Locate the cell with the specified text and output its [x, y] center coordinate. 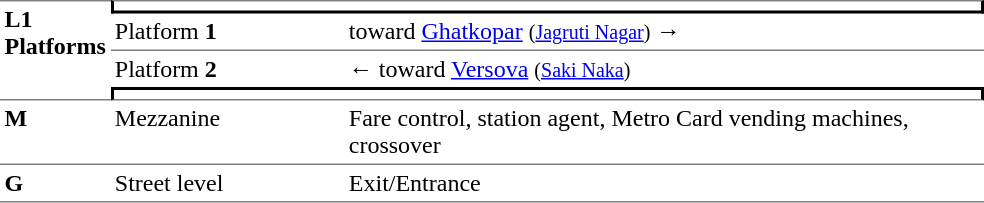
← toward Versova (Saki Naka) [664, 69]
Mezzanine [227, 132]
toward Ghatkopar (Jagruti Nagar) → [664, 33]
G [55, 184]
Platform 2 [227, 69]
Street level [227, 184]
M [55, 132]
Platform 1 [227, 33]
L1Platforms [55, 50]
Fare control, station agent, Metro Card vending machines, crossover [664, 132]
Exit/Entrance [664, 184]
